Locate the cell with the specified text and output its [x, y] center coordinate. 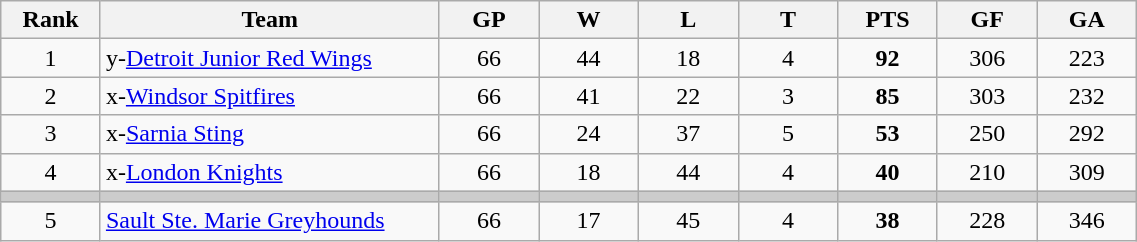
85 [888, 96]
Rank [51, 20]
37 [688, 134]
223 [1087, 58]
22 [688, 96]
250 [987, 134]
x-London Knights [270, 172]
GF [987, 20]
346 [1087, 221]
40 [888, 172]
210 [987, 172]
Team [270, 20]
309 [1087, 172]
45 [688, 221]
T [788, 20]
38 [888, 221]
17 [589, 221]
292 [1087, 134]
303 [987, 96]
24 [589, 134]
2 [51, 96]
x-Sarnia Sting [270, 134]
53 [888, 134]
L [688, 20]
Sault Ste. Marie Greyhounds [270, 221]
GA [1087, 20]
GP [489, 20]
PTS [888, 20]
306 [987, 58]
228 [987, 221]
x-Windsor Spitfires [270, 96]
232 [1087, 96]
92 [888, 58]
1 [51, 58]
41 [589, 96]
y-Detroit Junior Red Wings [270, 58]
W [589, 20]
